Return the (X, Y) coordinate for the center point of the cell that contains the specified text.  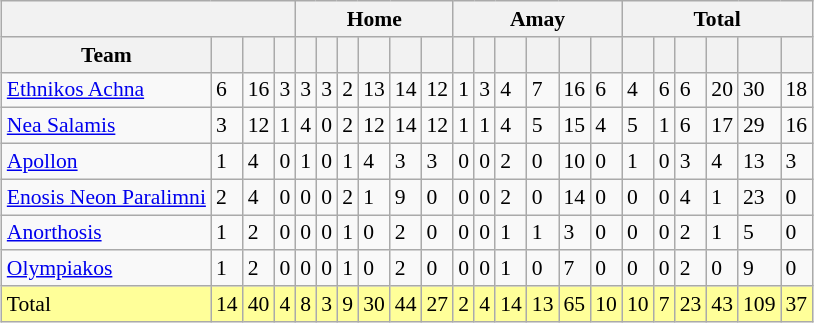
27 (438, 304)
18 (796, 90)
Home (374, 19)
17 (722, 126)
40 (259, 304)
109 (760, 304)
Ethnikos Achna (106, 90)
Amay (538, 19)
Anorthosis (106, 233)
20 (722, 90)
Team (106, 55)
Apollon (106, 162)
Nea Salamis (106, 126)
44 (406, 304)
65 (574, 304)
8 (306, 304)
29 (760, 126)
Enosis Neon Paralimni (106, 197)
43 (722, 304)
Olympiakos (106, 269)
37 (796, 304)
15 (574, 126)
